Return the [X, Y] coordinate for the center point of the cell that contains the specified text.  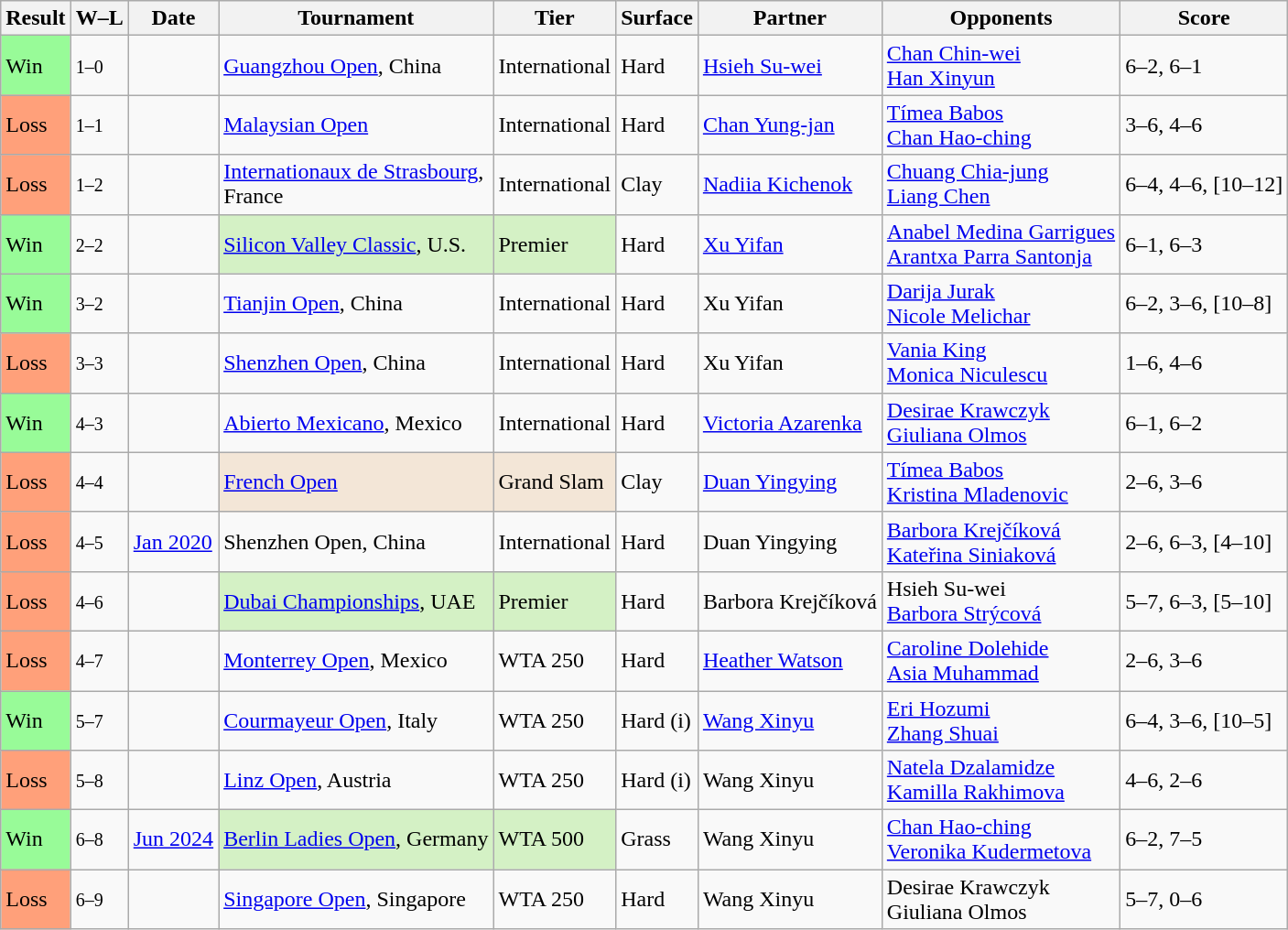
Anabel Medina Garrigues Arantxa Parra Santonja [1001, 243]
Singapore Open, Singapore [356, 899]
1–0 [99, 66]
Abierto Mexicano, Mexico [356, 423]
Barbora Krejčíková [789, 600]
Chuang Chia-jung Liang Chen [1001, 185]
Opponents [1001, 18]
3–6, 4–6 [1205, 124]
4–6 [99, 600]
Jan 2020 [173, 542]
Caroline Dolehide Asia Muhammad [1001, 661]
Guangzhou Open, China [356, 66]
Victoria Azarenka [789, 423]
5–8 [99, 780]
6–2, 3–6, [10–8] [1205, 304]
4–6, 2–6 [1205, 780]
Jun 2024 [173, 840]
Courmayeur Open, Italy [356, 719]
Barbora Krejčíková Kateřina Siniaková [1001, 542]
3–3 [99, 362]
Malaysian Open [356, 124]
Result [36, 18]
Linz Open, Austria [356, 780]
2–2 [99, 243]
Score [1205, 18]
Chan Yung-jan [789, 124]
Partner [789, 18]
Eri Hozumi Zhang Shuai [1001, 719]
6–2, 7–5 [1205, 840]
Tímea Babos Chan Hao-ching [1001, 124]
1–2 [99, 185]
1–1 [99, 124]
Tímea Babos Kristina Mladenovic [1001, 481]
Grand Slam [555, 481]
WTA 500 [555, 840]
Heather Watson [789, 661]
French Open [356, 481]
Natela Dzalamidze Kamilla Rakhimova [1001, 780]
Nadiia Kichenok [789, 185]
Surface [657, 18]
Grass [657, 840]
Tournament [356, 18]
Tier [555, 18]
4–7 [99, 661]
Chan Chin-wei Han Xinyun [1001, 66]
4–4 [99, 481]
6–8 [99, 840]
Monterrey Open, Mexico [356, 661]
1–6, 4–6 [1205, 362]
Berlin Ladies Open, Germany [356, 840]
6–1, 6–2 [1205, 423]
Date [173, 18]
Internationaux de Strasbourg, France [356, 185]
4–3 [99, 423]
6–4, 3–6, [10–5] [1205, 719]
Chan Hao-ching Veronika Kudermetova [1001, 840]
5–7, 0–6 [1205, 899]
6–4, 4–6, [10–12] [1205, 185]
Vania King Monica Niculescu [1001, 362]
Darija Jurak Nicole Melichar [1001, 304]
6–9 [99, 899]
Silicon Valley Classic, U.S. [356, 243]
W–L [99, 18]
Hsieh Su-wei Barbora Strýcová [1001, 600]
6–1, 6–3 [1205, 243]
Hsieh Su-wei [789, 66]
4–5 [99, 542]
2–6, 6–3, [4–10] [1205, 542]
6–2, 6–1 [1205, 66]
5–7 [99, 719]
Dubai Championships, UAE [356, 600]
5–7, 6–3, [5–10] [1205, 600]
3–2 [99, 304]
Tianjin Open, China [356, 304]
